Identify which cell holds the provided text, then report its (x, y) central coordinate. 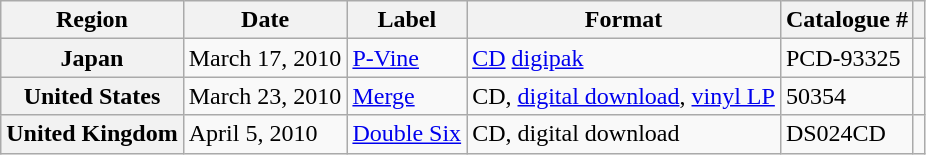
PCD-93325 (846, 58)
CD, digital download, vinyl LP (624, 96)
Format (624, 20)
CD, digital download (624, 134)
United Kingdom (92, 134)
Label (407, 20)
March 17, 2010 (265, 58)
Catalogue # (846, 20)
50354 (846, 96)
Date (265, 20)
April 5, 2010 (265, 134)
Double Six (407, 134)
P-Vine (407, 58)
Merge (407, 96)
Region (92, 20)
Japan (92, 58)
DS024CD (846, 134)
CD digipak (624, 58)
March 23, 2010 (265, 96)
United States (92, 96)
